Capture the cell that displays the provided text and extract its (x, y) central coordinate. 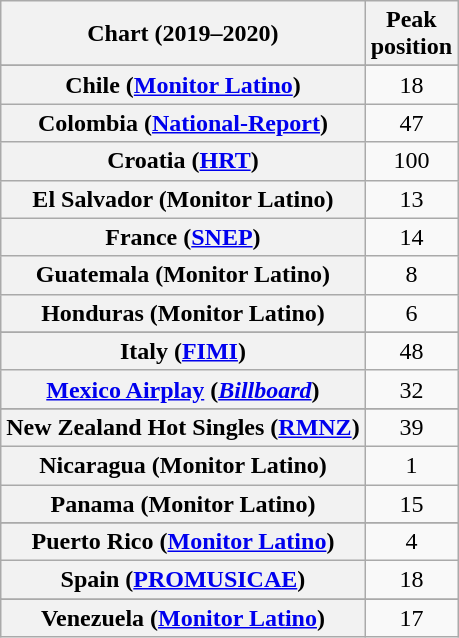
Mexico Airplay (Billboard) (183, 389)
Puerto Rico (Monitor Latino) (183, 542)
39 (411, 427)
15 (411, 503)
6 (411, 313)
Spain (PROMUSICAE) (183, 580)
13 (411, 199)
Peakposition (411, 34)
4 (411, 542)
Chart (2019–2020) (183, 34)
47 (411, 123)
8 (411, 275)
Honduras (Monitor Latino) (183, 313)
Colombia (National-Report) (183, 123)
1 (411, 465)
Chile (Monitor Latino) (183, 85)
El Salvador (Monitor Latino) (183, 199)
Panama (Monitor Latino) (183, 503)
Venezuela (Monitor Latino) (183, 618)
New Zealand Hot Singles (RMNZ) (183, 427)
Croatia (HRT) (183, 161)
Nicaragua (Monitor Latino) (183, 465)
France (SNEP) (183, 237)
32 (411, 389)
Guatemala (Monitor Latino) (183, 275)
100 (411, 161)
14 (411, 237)
17 (411, 618)
48 (411, 351)
Italy (FIMI) (183, 351)
